Determine the [X, Y] coordinate at the center of the cell enclosing the given text.  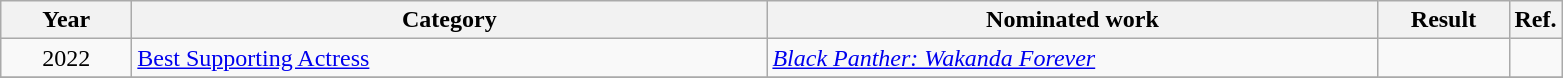
Result [1444, 20]
Black Panther: Wakanda Forever [1072, 58]
Nominated work [1072, 20]
2022 [66, 58]
Category [450, 20]
Best Supporting Actress [450, 58]
Year [66, 20]
Ref. [1536, 20]
